Extract the [x, y] coordinate from the center of the cell holding the provided text.  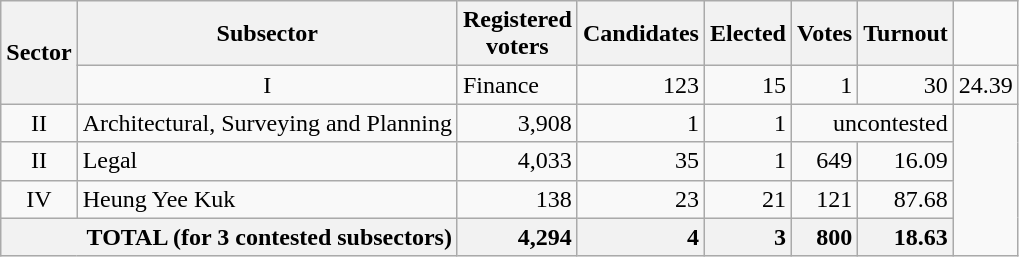
649 [825, 161]
87.68 [906, 199]
3 [748, 237]
3,908 [517, 123]
Turnout [906, 34]
15 [748, 85]
123 [640, 85]
uncontested [873, 123]
Elected [748, 34]
Heung Yee Kuk [267, 199]
4 [640, 237]
Registeredvoters [517, 34]
Sector [39, 52]
30 [906, 85]
Votes [825, 34]
35 [640, 161]
Finance [517, 85]
21 [748, 199]
Subsector [267, 34]
Candidates [640, 34]
23 [640, 199]
Legal [267, 161]
121 [825, 199]
24.39 [986, 85]
4,033 [517, 161]
800 [825, 237]
IV [39, 199]
138 [517, 199]
16.09 [906, 161]
18.63 [906, 237]
I [267, 85]
Architectural, Surveying and Planning [267, 123]
4,294 [517, 237]
TOTAL (for 3 contested subsectors) [230, 237]
